For the text-containing cell, return its midpoint in (x, y) coordinate format. 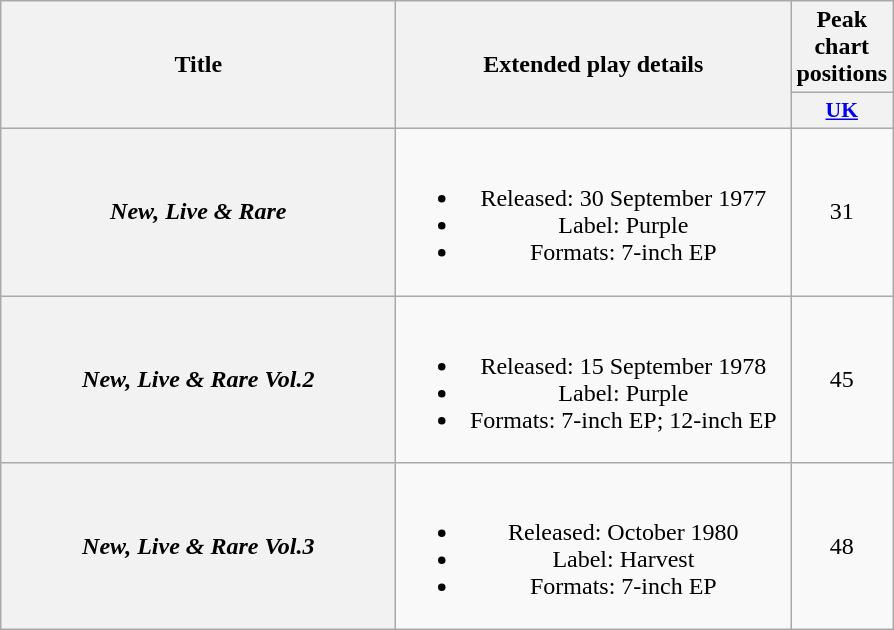
31 (842, 212)
Released: 30 September 1977Label: PurpleFormats: 7-inch EP (594, 212)
48 (842, 546)
Released: October 1980Label: HarvestFormats: 7-inch EP (594, 546)
New, Live & Rare Vol.3 (198, 546)
Extended play details (594, 65)
45 (842, 380)
Released: 15 September 1978Label: PurpleFormats: 7-inch EP; 12-inch EP (594, 380)
Peak chart positions (842, 47)
New, Live & Rare (198, 212)
New, Live & Rare Vol.2 (198, 380)
UK (842, 111)
Title (198, 65)
